From the cell containing the given text, extract its center point as (X, Y) coordinate. 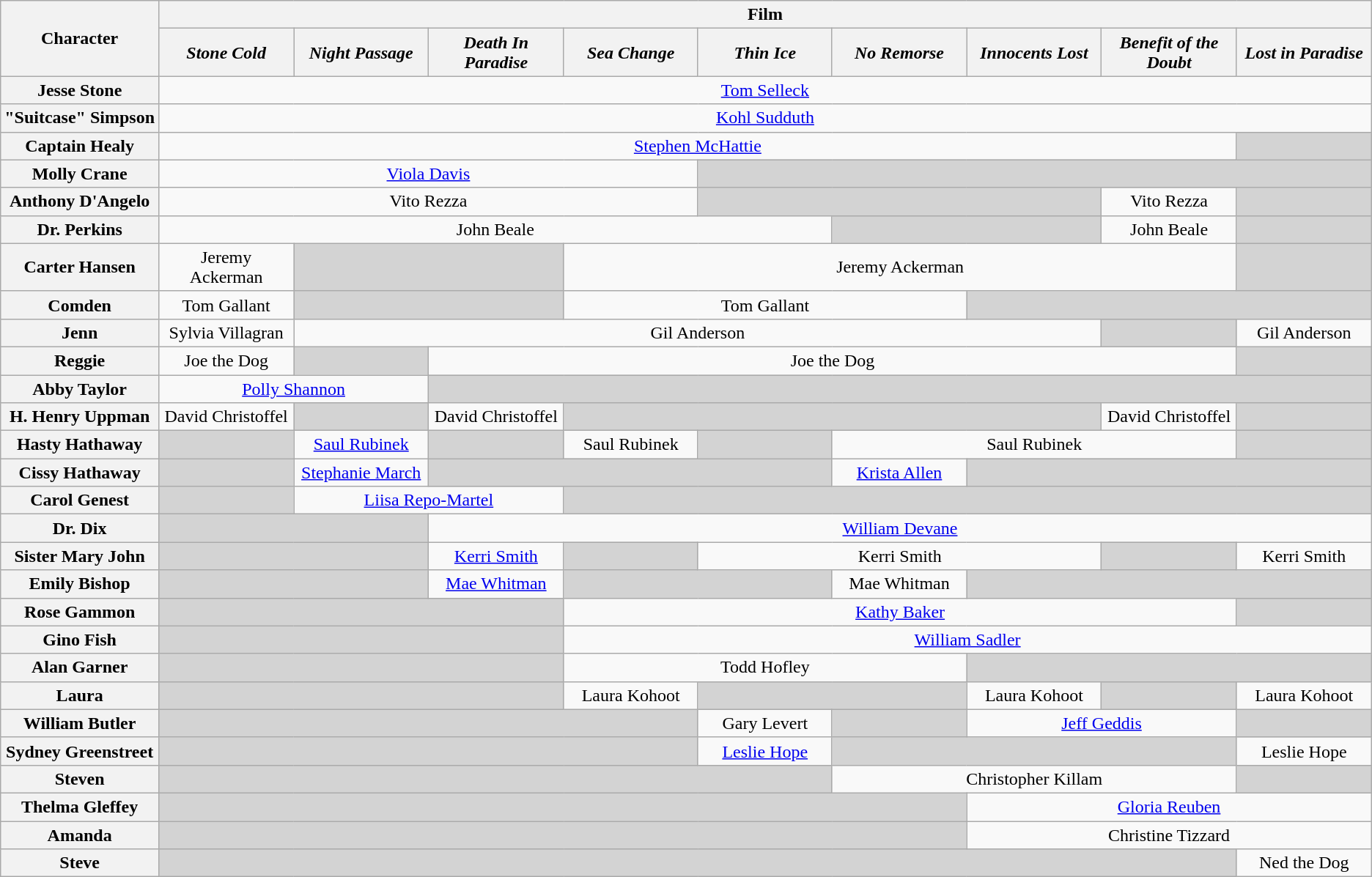
Reggie (80, 360)
Lost in Paradise (1304, 53)
Innocents Lost (1034, 53)
Sydney Greenstreet (80, 751)
Abby Taylor (80, 389)
Gloria Reuben (1169, 807)
Comden (80, 305)
Sister Mary John (80, 556)
Ned the Dog (1304, 863)
Jesse Stone (80, 90)
Jeff Geddis (1102, 723)
William Butler (80, 723)
Stephen McHattie (698, 146)
Film (765, 15)
Tom Selleck (765, 90)
Thin Ice (765, 53)
Dr. Perkins (80, 229)
"Suitcase" Simpson (80, 118)
Steven (80, 779)
Sylvia Villagran (226, 333)
Sea Change (630, 53)
Thelma Gleffey (80, 807)
Todd Hofley (765, 667)
William Sadler (967, 640)
Liisa Repo-Martel (429, 500)
H. Henry Uppman (80, 417)
Stephanie March (361, 473)
Gary Levert (765, 723)
No Remorse (899, 53)
Kathy Baker (900, 612)
William Devane (900, 528)
Alan Garner (80, 667)
Kohl Sudduth (765, 118)
Laura (80, 695)
Hasty Hathaway (80, 445)
Rose Gammon (80, 612)
Krista Allen (899, 473)
Captain Healy (80, 146)
Night Passage (361, 53)
Steve (80, 863)
Gino Fish (80, 640)
Death In Paradise (496, 53)
Carol Genest (80, 500)
Emily Bishop (80, 584)
Polly Shannon (294, 389)
Christine Tizzard (1169, 835)
Benefit of the Doubt (1169, 53)
Christopher Killam (1034, 779)
Molly Crane (80, 174)
Viola Davis (429, 174)
Cissy Hathaway (80, 473)
Stone Cold (226, 53)
Jenn (80, 333)
Anthony D'Angelo (80, 201)
Character (80, 38)
Amanda (80, 835)
Carter Hansen (80, 267)
Dr. Dix (80, 528)
